Output the [X, Y] coordinate of the center of the cell containing the given text.  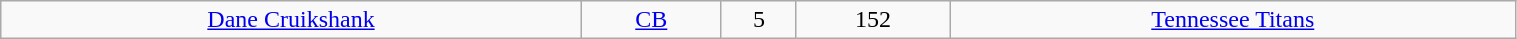
Dane Cruikshank [291, 20]
Tennessee Titans [1233, 20]
CB [651, 20]
152 [872, 20]
5 [758, 20]
